Return (x, y) of the center of cell containing provided text 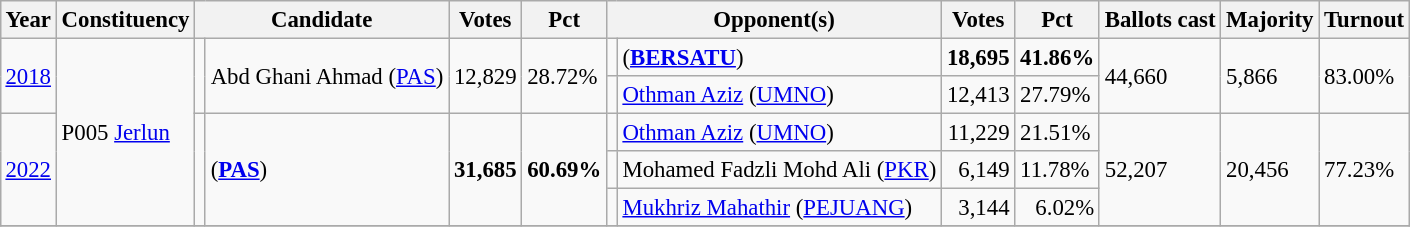
52,207 (1160, 170)
Ballots cast (1160, 20)
11.78% (1058, 170)
83.00% (1364, 76)
3,144 (978, 208)
(PAS) (326, 170)
12,829 (486, 76)
41.86% (1058, 57)
18,695 (978, 57)
60.69% (564, 170)
Mohamed Fadzli Mohd Ali (PKR) (779, 170)
2022 (28, 170)
12,413 (978, 95)
77.23% (1364, 170)
44,660 (1160, 76)
Year (28, 20)
Constituency (125, 20)
Abd Ghani Ahmad (PAS) (326, 76)
Candidate (322, 20)
5,866 (1270, 76)
P005 Jerlun (125, 132)
6.02% (1058, 208)
21.51% (1058, 133)
11,229 (978, 133)
2018 (28, 76)
6,149 (978, 170)
Mukhriz Mahathir (PEJUANG) (779, 208)
Turnout (1364, 20)
Opponent(s) (774, 20)
20,456 (1270, 170)
28.72% (564, 76)
(BERSATU) (779, 57)
27.79% (1058, 95)
31,685 (486, 170)
Majority (1270, 20)
